Search for the cell housing the specified text and yield its [X, Y] center coordinate. 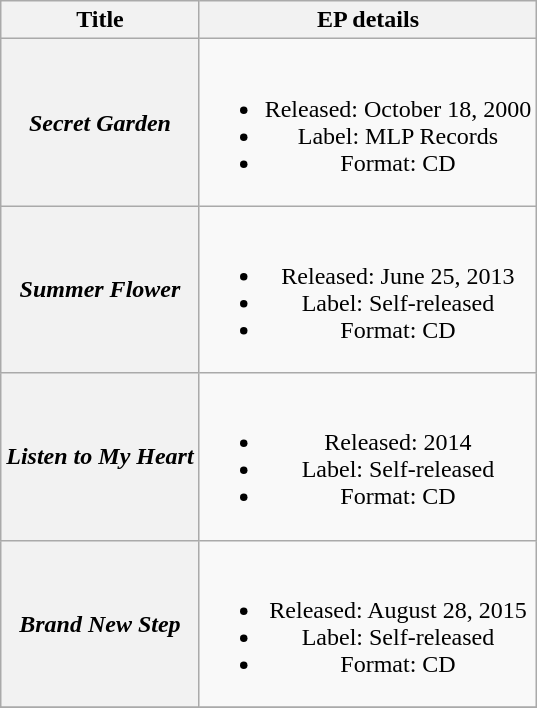
Released: June 25, 2013Label: Self-releasedFormat: CD [368, 290]
Released: August 28, 2015Label: Self-releasedFormat: CD [368, 624]
Summer Flower [100, 290]
Listen to My Heart [100, 456]
Released: October 18, 2000Label: MLP RecordsFormat: CD [368, 122]
Brand New Step [100, 624]
Secret Garden [100, 122]
EP details [368, 20]
Title [100, 20]
Released: 2014Label: Self-releasedFormat: CD [368, 456]
